Search for the cell housing the specified text and yield its [x, y] center coordinate. 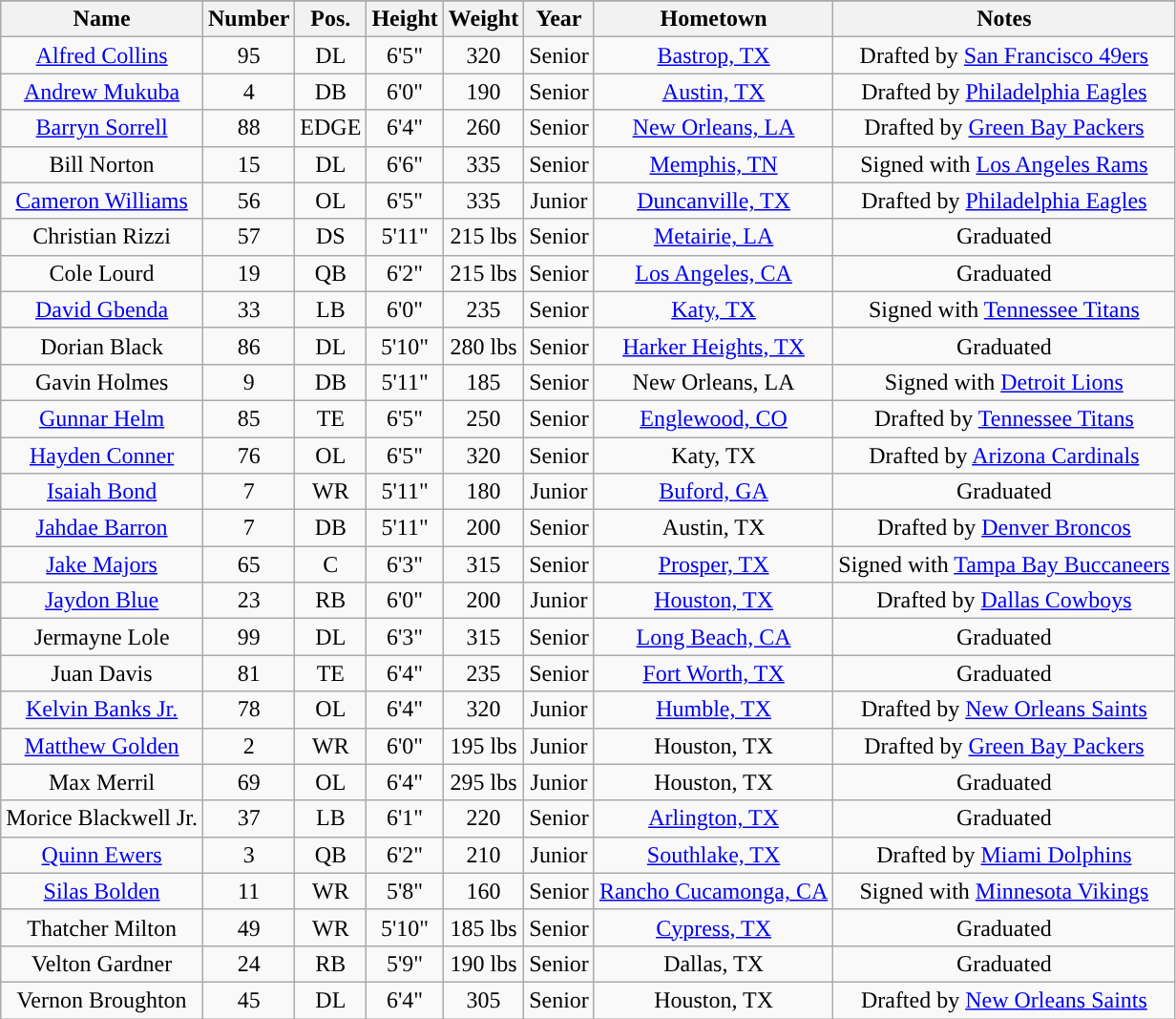
Signed with Tampa Bay Buccaneers [1004, 564]
160 [483, 891]
185 [483, 382]
99 [248, 637]
23 [248, 601]
Drafted by Tennessee Titans [1004, 418]
9 [248, 382]
305 [483, 1000]
Jake Majors [102, 564]
EDGE [330, 128]
Metairie, LA [713, 237]
Drafted by Denver Broncos [1004, 528]
DS [330, 237]
Humble, TX [713, 710]
45 [248, 1000]
95 [248, 55]
Memphis, TN [713, 164]
Gunnar Helm [102, 418]
Arlington, TX [713, 818]
57 [248, 237]
Signed with Los Angeles Rams [1004, 164]
86 [248, 346]
2 [248, 746]
6'6" [405, 164]
Gavin Holmes [102, 382]
Signed with Tennessee Titans [1004, 309]
Weight [483, 19]
49 [248, 927]
210 [483, 855]
81 [248, 673]
Alfred Collins [102, 55]
Los Angeles, CA [713, 273]
Name [102, 19]
Cameron Williams [102, 201]
Dallas, TX [713, 964]
Height [405, 19]
280 lbs [483, 346]
Southlake, TX [713, 855]
Drafted by Arizona Cardinals [1004, 456]
56 [248, 201]
Number [248, 19]
37 [248, 818]
Signed with Minnesota Vikings [1004, 891]
78 [248, 710]
5'9" [405, 964]
Matthew Golden [102, 746]
Bill Norton [102, 164]
15 [248, 164]
Max Merril [102, 782]
5'8" [405, 891]
Thatcher Milton [102, 927]
Silas Bolden [102, 891]
Jahdae Barron [102, 528]
190 lbs [483, 964]
Rancho Cucamonga, CA [713, 891]
33 [248, 309]
Drafted by Miami Dolphins [1004, 855]
Barryn Sorrell [102, 128]
4 [248, 92]
Bastrop, TX [713, 55]
Cypress, TX [713, 927]
Signed with Detroit Lions [1004, 382]
Jermayne Lole [102, 637]
Vernon Broughton [102, 1000]
Drafted by Dallas Cowboys [1004, 601]
88 [248, 128]
Englewood, CO [713, 418]
220 [483, 818]
6'1" [405, 818]
David Gbenda [102, 309]
195 lbs [483, 746]
19 [248, 273]
Isaiah Bond [102, 492]
Duncanville, TX [713, 201]
190 [483, 92]
260 [483, 128]
69 [248, 782]
Cole Lourd [102, 273]
C [330, 564]
185 lbs [483, 927]
Kelvin Banks Jr. [102, 710]
Juan Davis [102, 673]
Hayden Conner [102, 456]
Andrew Mukuba [102, 92]
Long Beach, CA [713, 637]
Hometown [713, 19]
250 [483, 418]
24 [248, 964]
Jaydon Blue [102, 601]
295 lbs [483, 782]
Notes [1004, 19]
65 [248, 564]
Prosper, TX [713, 564]
76 [248, 456]
Fort Worth, TX [713, 673]
Quinn Ewers [102, 855]
3 [248, 855]
11 [248, 891]
Morice Blackwell Jr. [102, 818]
Buford, GA [713, 492]
Velton Gardner [102, 964]
85 [248, 418]
Drafted by San Francisco 49ers [1004, 55]
180 [483, 492]
Dorian Black [102, 346]
Harker Heights, TX [713, 346]
Year [559, 19]
Pos. [330, 19]
Christian Rizzi [102, 237]
